Extract the [X, Y] coordinate from the center of the cell holding the provided text.  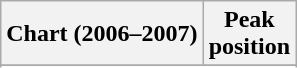
Peakposition [249, 34]
Chart (2006–2007) [102, 34]
